Determine the [x, y] coordinate at the center of the cell enclosing the given text.  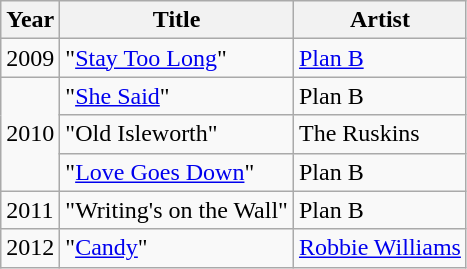
"Writing's on the Wall" [177, 210]
The Ruskins [380, 134]
"Love Goes Down" [177, 172]
"Candy" [177, 248]
2010 [30, 134]
2009 [30, 58]
2011 [30, 210]
Title [177, 20]
2012 [30, 248]
Artist [380, 20]
Robbie Williams [380, 248]
"Old Isleworth" [177, 134]
"She Said" [177, 96]
"Stay Too Long" [177, 58]
Year [30, 20]
